Scan for the cell matching the given text and deliver its [X, Y] coordinate at center. 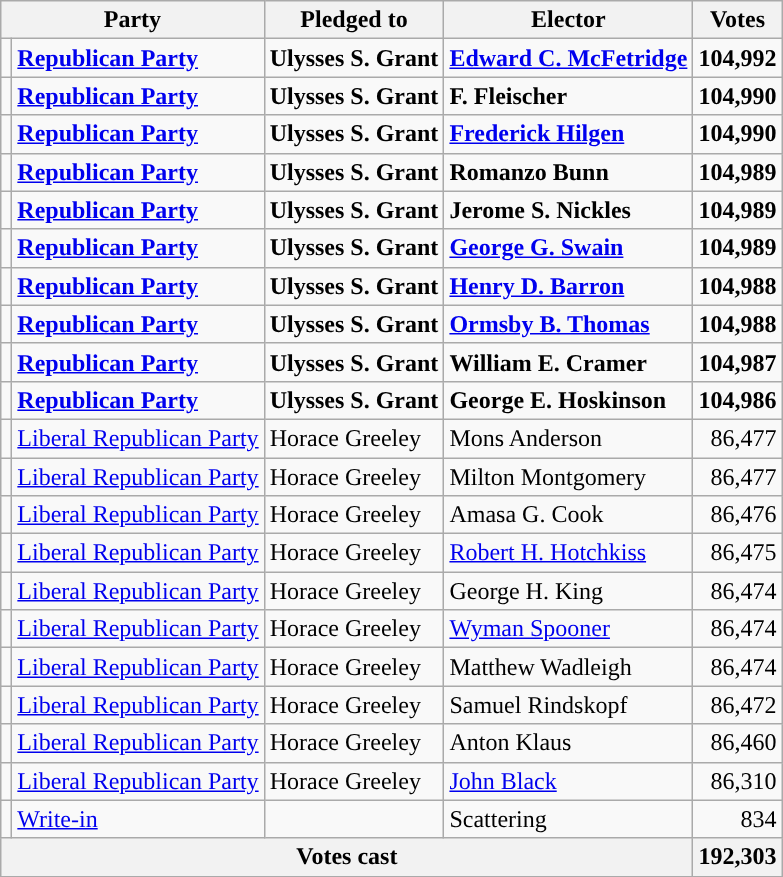
Pledged to [354, 20]
Robert H. Hotchkiss [568, 553]
Amasa G. Cook [568, 515]
Write-in [138, 819]
Mons Anderson [568, 438]
Romanzo Bunn [568, 172]
104,992 [738, 58]
Milton Montgomery [568, 477]
F. Fleischer [568, 96]
Wyman Spooner [568, 629]
William E. Cramer [568, 362]
104,986 [738, 400]
86,476 [738, 515]
Party [132, 20]
104,987 [738, 362]
Frederick Hilgen [568, 134]
Matthew Wadleigh [568, 667]
Scattering [568, 819]
Elector [568, 20]
Votes [738, 20]
Edward C. McFetridge [568, 58]
Jerome S. Nickles [568, 210]
George E. Hoskinson [568, 400]
John Black [568, 781]
86,475 [738, 553]
86,472 [738, 705]
George H. King [568, 591]
Ormsby B. Thomas [568, 324]
86,310 [738, 781]
834 [738, 819]
Anton Klaus [568, 743]
Samuel Rindskopf [568, 705]
Henry D. Barron [568, 286]
Votes cast [347, 857]
192,303 [738, 857]
George G. Swain [568, 248]
86,460 [738, 743]
